Output the (X, Y) coordinate of the center of the cell containing the given text.  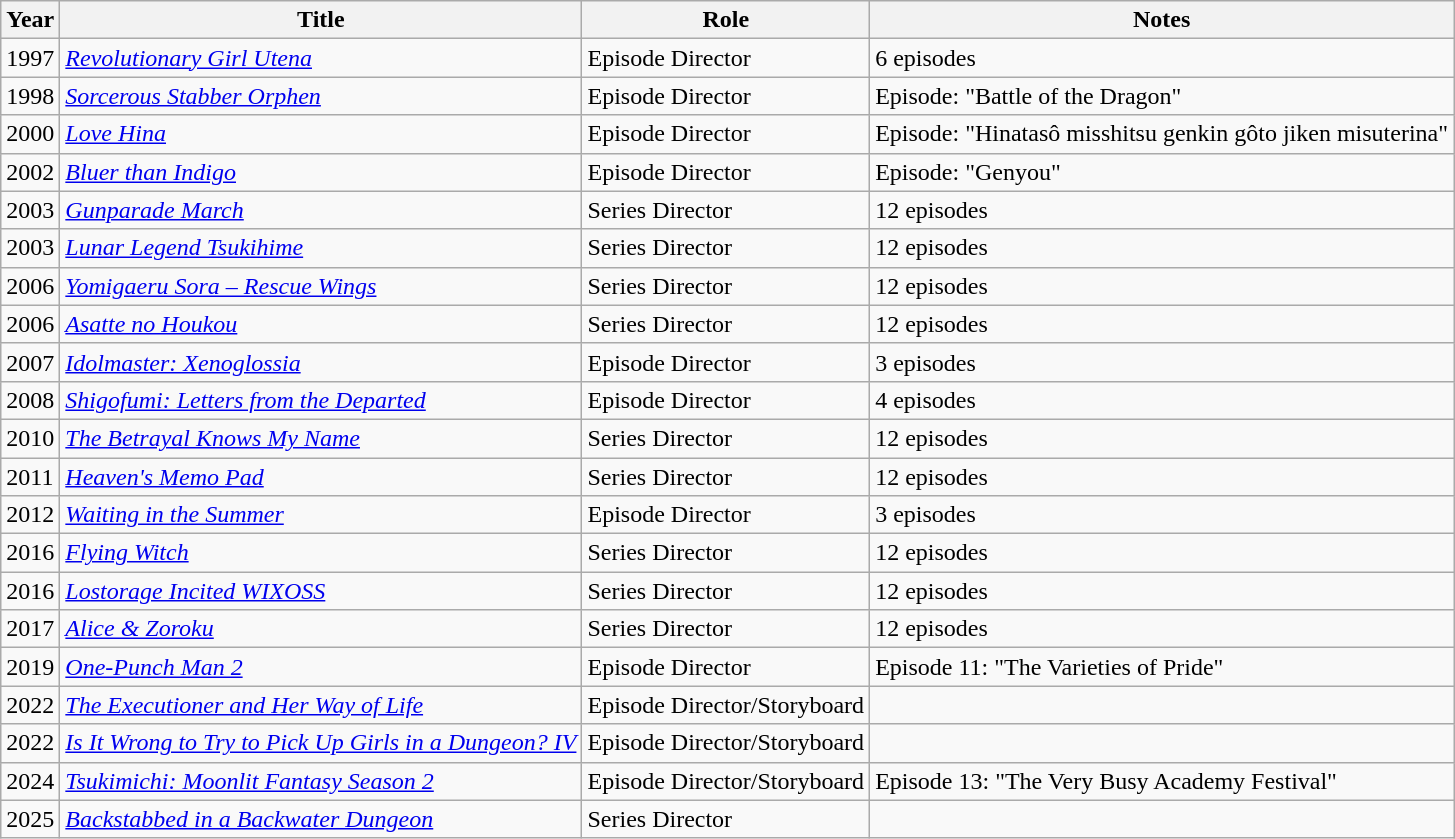
2000 (30, 134)
The Executioner and Her Way of Life (321, 705)
2017 (30, 629)
Waiting in the Summer (321, 515)
Yomigaeru Sora – Rescue Wings (321, 286)
2002 (30, 172)
Year (30, 20)
Is It Wrong to Try to Pick Up Girls in a Dungeon? IV (321, 743)
Episode: "Battle of the Dragon" (1162, 96)
Heaven's Memo Pad (321, 477)
2019 (30, 667)
2007 (30, 362)
One-Punch Man 2 (321, 667)
Bluer than Indigo (321, 172)
Sorcerous Stabber Orphen (321, 96)
Idolmaster: Xenoglossia (321, 362)
The Betrayal Knows My Name (321, 438)
Lunar Legend Tsukihime (321, 248)
Episode 11: "The Varieties of Pride" (1162, 667)
Title (321, 20)
Episode: "Hinatasô misshitsu genkin gôto jiken misuterina" (1162, 134)
Lostorage Incited WIXOSS (321, 591)
2008 (30, 400)
Tsukimichi: Moonlit Fantasy Season 2 (321, 781)
Flying Witch (321, 553)
4 episodes (1162, 400)
2012 (30, 515)
Revolutionary Girl Utena (321, 58)
2010 (30, 438)
Gunparade March (321, 210)
Episode: "Genyou" (1162, 172)
Alice & Zoroku (321, 629)
Backstabbed in a Backwater Dungeon (321, 819)
2025 (30, 819)
Notes (1162, 20)
Role (726, 20)
6 episodes (1162, 58)
2011 (30, 477)
2024 (30, 781)
1997 (30, 58)
Shigofumi: Letters from the Departed (321, 400)
Asatte no Houkou (321, 324)
Love Hina (321, 134)
1998 (30, 96)
Episode 13: "The Very Busy Academy Festival" (1162, 781)
